Scan for the cell matching the given text and deliver its (X, Y) coordinate at center. 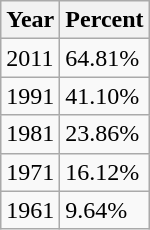
41.10% (104, 96)
23.86% (104, 134)
1981 (30, 134)
2011 (30, 58)
1971 (30, 172)
1961 (30, 210)
Year (30, 20)
64.81% (104, 58)
9.64% (104, 210)
16.12% (104, 172)
1991 (30, 96)
Percent (104, 20)
